Determine the [X, Y] coordinate at the center of the cell enclosing the given text.  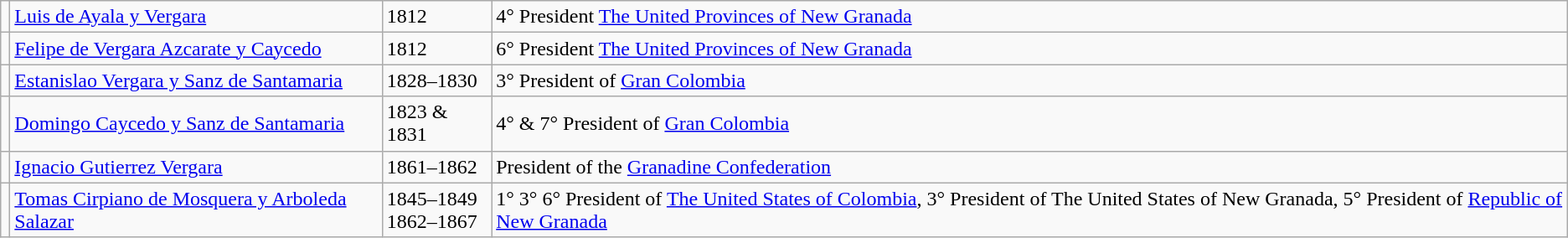
Domingo Caycedo y Sanz de Santamaria [196, 124]
4° President The United Provinces of New Granada [1030, 17]
1861–1862 [436, 167]
Luis de Ayala y Vergara [196, 17]
Tomas Cirpiano de Mosquera y Arboleda Salazar [196, 210]
Ignacio Gutierrez Vergara [196, 167]
6° President The United Provinces of New Granada [1030, 49]
1828–1830 [436, 80]
4° & 7° President of Gran Colombia [1030, 124]
1823 & 1831 [436, 124]
1° 3° 6° President of The United States of Colombia, 3° President of The United States of New Granada, 5° President of Republic of New Granada [1030, 210]
Estanislao Vergara y Sanz de Santamaria [196, 80]
3° President of Gran Colombia [1030, 80]
President of the Granadine Confederation [1030, 167]
Felipe de Vergara Azcarate y Caycedo [196, 49]
1845–18491862–1867 [436, 210]
